Determine the (X, Y) coordinate at the center of the cell enclosing the given text.  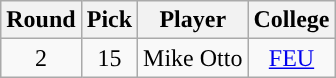
FEU (292, 58)
Mike Otto (193, 58)
2 (41, 58)
College (292, 20)
15 (109, 58)
Round (41, 20)
Player (193, 20)
Pick (109, 20)
